Locate the cell with the specified text and output its (x, y) center coordinate. 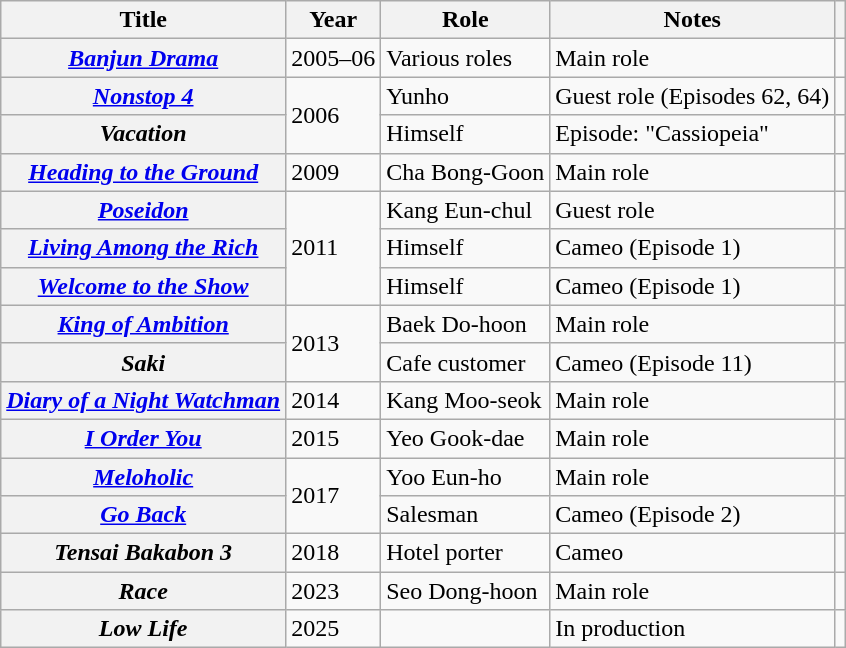
2025 (334, 629)
Guest role (Episodes 62, 64) (692, 96)
Go Back (144, 515)
2017 (334, 496)
Kang Moo-seok (466, 400)
Nonstop 4 (144, 96)
Seo Dong-hoon (466, 591)
2011 (334, 248)
2023 (334, 591)
Notes (692, 20)
Cameo (Episode 2) (692, 515)
Yunho (466, 96)
Role (466, 20)
2018 (334, 553)
Heading to the Ground (144, 172)
Cha Bong-Goon (466, 172)
Saki (144, 362)
Living Among the Rich (144, 248)
Poseidon (144, 210)
2009 (334, 172)
2015 (334, 438)
Various roles (466, 58)
Meloholic (144, 477)
Banjun Drama (144, 58)
I Order You (144, 438)
Cameo (692, 553)
Low Life (144, 629)
Title (144, 20)
Vacation (144, 134)
Hotel porter (466, 553)
Diary of a Night Watchman (144, 400)
Yoo Eun-ho (466, 477)
Tensai Bakabon 3 (144, 553)
In production (692, 629)
Yeo Gook-dae (466, 438)
King of Ambition (144, 324)
Baek Do-hoon (466, 324)
2005–06 (334, 58)
Welcome to the Show (144, 286)
Salesman (466, 515)
Kang Eun-chul (466, 210)
Episode: "Cassiopeia" (692, 134)
2014 (334, 400)
Year (334, 20)
2013 (334, 343)
Cafe customer (466, 362)
Cameo (Episode 11) (692, 362)
Race (144, 591)
2006 (334, 115)
Guest role (692, 210)
